Scan for the cell matching the given text and deliver its [x, y] coordinate at center. 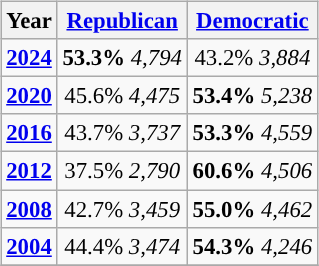
2008 [29, 209]
54.3% 4,246 [252, 246]
53.3% 4,794 [122, 58]
2012 [29, 171]
2016 [29, 133]
45.6% 4,475 [122, 96]
44.4% 3,474 [122, 246]
43.2% 3,884 [252, 58]
43.7% 3,737 [122, 133]
Democratic [252, 21]
42.7% 3,459 [122, 209]
55.0% 4,462 [252, 209]
Republican [122, 21]
2020 [29, 96]
Year [29, 21]
37.5% 2,790 [122, 171]
2024 [29, 58]
60.6% 4,506 [252, 171]
2004 [29, 246]
53.4% 5,238 [252, 96]
53.3% 4,559 [252, 133]
